Output the (x, y) coordinate of the center of the cell containing the given text.  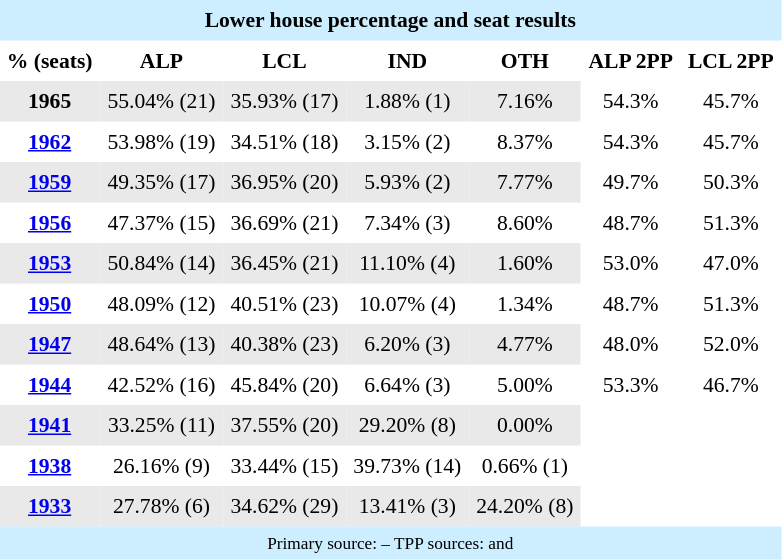
50.3% (730, 182)
33.25% (11) (162, 425)
53.0% (631, 263)
35.93% (17) (284, 101)
7.77% (525, 182)
8.60% (525, 222)
52.0% (730, 344)
39.73% (14) (408, 465)
4.77% (525, 344)
48.09% (12) (162, 303)
OTH (525, 60)
26.16% (9) (162, 465)
48.0% (631, 344)
ALP (162, 60)
27.78% (6) (162, 506)
10.07% (4) (408, 303)
34.51% (18) (284, 141)
6.64% (3) (408, 384)
11.10% (4) (408, 263)
6.20% (3) (408, 344)
36.95% (20) (284, 182)
55.04% (21) (162, 101)
LCL 2PP (730, 60)
33.44% (15) (284, 465)
8.37% (525, 141)
37.55% (20) (284, 425)
5.93% (2) (408, 182)
1.34% (525, 303)
42.52% (16) (162, 384)
49.7% (631, 182)
34.62% (29) (284, 506)
ALP 2PP (631, 60)
0.00% (525, 425)
IND (408, 60)
13.41% (3) (408, 506)
0.66% (1) (525, 465)
47.0% (730, 263)
40.38% (23) (284, 344)
45.84% (20) (284, 384)
7.16% (525, 101)
5.00% (525, 384)
50.84% (14) (162, 263)
40.51% (23) (284, 303)
36.45% (21) (284, 263)
3.15% (2) (408, 141)
LCL (284, 60)
53.3% (631, 384)
53.98% (19) (162, 141)
1.60% (525, 263)
49.35% (17) (162, 182)
24.20% (8) (525, 506)
36.69% (21) (284, 222)
47.37% (15) (162, 222)
1.88% (1) (408, 101)
7.34% (3) (408, 222)
46.7% (730, 384)
29.20% (8) (408, 425)
48.64% (13) (162, 344)
